Pinpoint the cell where the given text exists, returning its [x, y] midpoint coordinate. 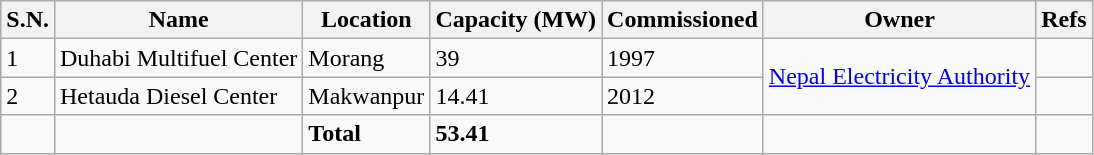
1997 [683, 58]
Hetauda Diesel Center [178, 96]
Nepal Electricity Authority [899, 77]
S.N. [28, 20]
Owner [899, 20]
53.41 [516, 134]
Makwanpur [366, 96]
1 [28, 58]
Name [178, 20]
Refs [1064, 20]
2012 [683, 96]
Duhabi Multifuel Center [178, 58]
Location [366, 20]
39 [516, 58]
Total [366, 134]
Morang [366, 58]
Commissioned [683, 20]
2 [28, 96]
Capacity (MW) [516, 20]
14.41 [516, 96]
